Output the (X, Y) coordinate of the center of the cell containing the given text.  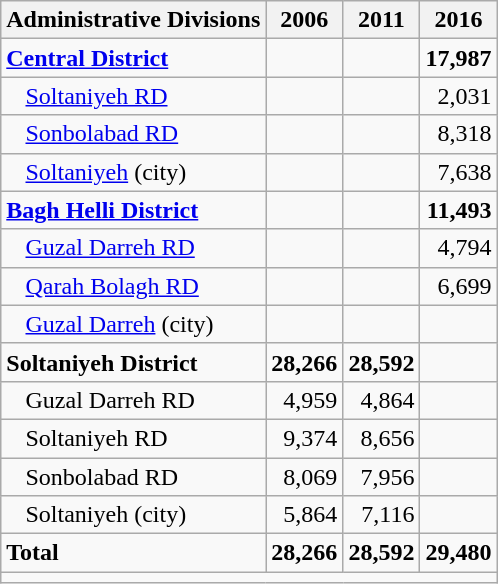
4,794 (458, 248)
9,374 (304, 438)
4,864 (382, 400)
2011 (382, 20)
17,987 (458, 58)
2016 (458, 20)
7,638 (458, 172)
Qarah Bolagh RD (134, 286)
8,318 (458, 134)
29,480 (458, 553)
Central District (134, 58)
Bagh Helli District (134, 210)
Soltaniyeh District (134, 362)
Administrative Divisions (134, 20)
7,116 (382, 515)
5,864 (304, 515)
Guzal Darreh (city) (134, 324)
8,656 (382, 438)
8,069 (304, 477)
Total (134, 553)
2,031 (458, 96)
4,959 (304, 400)
11,493 (458, 210)
7,956 (382, 477)
6,699 (458, 286)
2006 (304, 20)
